Capture the cell that displays the provided text and extract its [x, y] central coordinate. 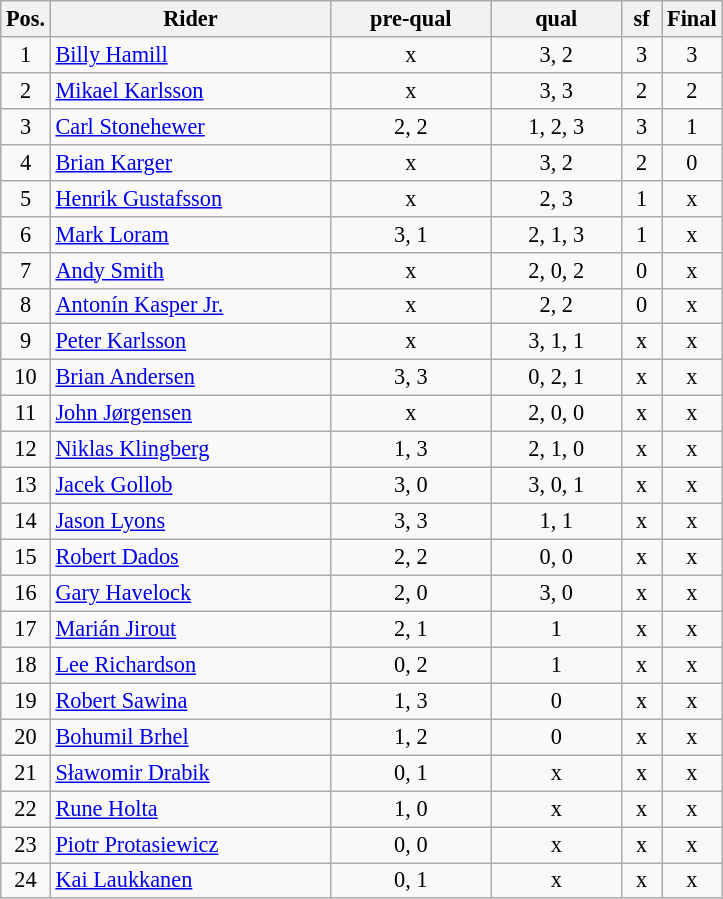
Sławomir Drabik [190, 773]
18 [26, 665]
Kai Laukkanen [190, 880]
8 [26, 306]
19 [26, 701]
Robert Sawina [190, 701]
11 [26, 414]
3, 1 [411, 234]
Rune Holta [190, 809]
Robert Dados [190, 557]
16 [26, 593]
1, 0 [411, 809]
0, 2, 1 [556, 378]
Lee Richardson [190, 665]
Billy Hamill [190, 55]
Marián Jirout [190, 629]
12 [26, 450]
Jacek Gollob [190, 485]
20 [26, 737]
Brian Andersen [190, 378]
John Jørgensen [190, 414]
21 [26, 773]
2, 1, 3 [556, 234]
Carl Stonehewer [190, 126]
1, 2 [411, 737]
24 [26, 880]
Andy Smith [190, 270]
2, 1, 0 [556, 450]
Antonín Kasper Jr. [190, 306]
5 [26, 198]
4 [26, 162]
Mikael Karlsson [190, 90]
Rider [190, 19]
1, 1 [556, 521]
3, 1, 1 [556, 342]
1, 2, 3 [556, 126]
0, 2 [411, 665]
Peter Karlsson [190, 342]
2, 0, 2 [556, 270]
9 [26, 342]
3, 0, 1 [556, 485]
Henrik Gustafsson [190, 198]
22 [26, 809]
Brian Karger [190, 162]
sf [641, 19]
Final [692, 19]
23 [26, 844]
Piotr Protasiewicz [190, 844]
13 [26, 485]
Pos. [26, 19]
2, 0 [411, 593]
qual [556, 19]
15 [26, 557]
6 [26, 234]
2, 1 [411, 629]
Jason Lyons [190, 521]
14 [26, 521]
2, 0, 0 [556, 414]
Bohumil Brhel [190, 737]
pre-qual [411, 19]
Mark Loram [190, 234]
17 [26, 629]
Niklas Klingberg [190, 450]
10 [26, 378]
7 [26, 270]
2, 3 [556, 198]
Gary Havelock [190, 593]
